Locate the cell with the specified text and output its [X, Y] center coordinate. 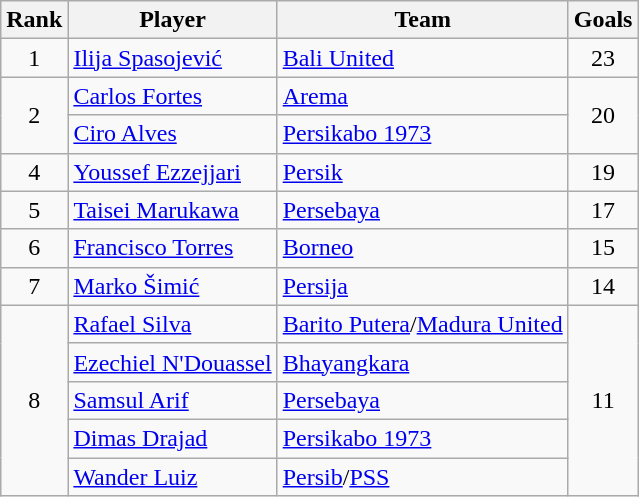
Ezechiel N'Douassel [172, 362]
Rafael Silva [172, 324]
Persib/PSS [422, 477]
Samsul Arif [172, 400]
6 [34, 248]
Carlos Fortes [172, 96]
Persija [422, 286]
Bali United [422, 58]
Borneo [422, 248]
Player [172, 20]
14 [603, 286]
Dimas Drajad [172, 438]
23 [603, 58]
7 [34, 286]
19 [603, 172]
Goals [603, 20]
4 [34, 172]
Persik [422, 172]
Ciro Alves [172, 134]
8 [34, 400]
2 [34, 115]
20 [603, 115]
1 [34, 58]
15 [603, 248]
Bhayangkara [422, 362]
Youssef Ezzejjari [172, 172]
Ilija Spasojević [172, 58]
11 [603, 400]
Wander Luiz [172, 477]
Marko Šimić [172, 286]
17 [603, 210]
Taisei Marukawa [172, 210]
Barito Putera/Madura United [422, 324]
Rank [34, 20]
5 [34, 210]
Team [422, 20]
Arema [422, 96]
Francisco Torres [172, 248]
